Output the (X, Y) coordinate of the center of the cell containing the given text.  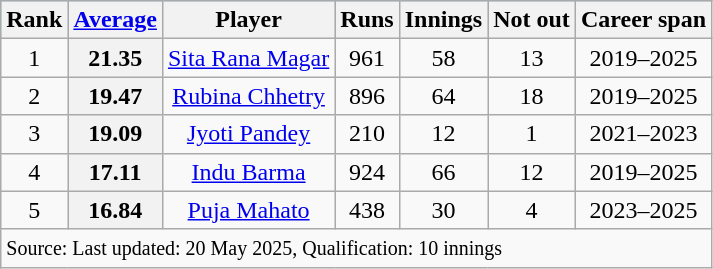
19.09 (116, 134)
Rank (34, 20)
30 (443, 210)
Source: Last updated: 20 May 2025, Qualification: 10 innings (356, 248)
Innings (443, 20)
2 (34, 96)
Runs (367, 20)
Indu Barma (248, 172)
961 (367, 58)
Career span (643, 20)
3 (34, 134)
Puja Mahato (248, 210)
Sita Rana Magar (248, 58)
210 (367, 134)
Rubina Chhetry (248, 96)
Player (248, 20)
16.84 (116, 210)
66 (443, 172)
13 (532, 58)
2023–2025 (643, 210)
Average (116, 20)
924 (367, 172)
Not out (532, 20)
58 (443, 58)
Jyoti Pandey (248, 134)
896 (367, 96)
5 (34, 210)
19.47 (116, 96)
2021–2023 (643, 134)
21.35 (116, 58)
64 (443, 96)
17.11 (116, 172)
438 (367, 210)
18 (532, 96)
